Capture the cell that displays the provided text and extract its [x, y] central coordinate. 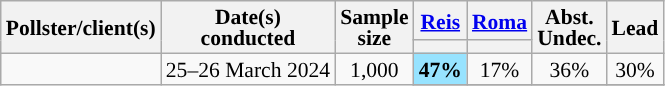
Lead [636, 27]
36% [569, 68]
1,000 [374, 68]
25–26 March 2024 [248, 68]
Pollster/client(s) [81, 27]
30% [636, 68]
Date(s) conducted [248, 27]
Roma [500, 20]
Reis [440, 20]
Abst.Undec. [569, 27]
17% [500, 68]
Sample size [374, 27]
47% [440, 68]
